Provide the [X, Y] coordinate of the cell's center where the given text is located.  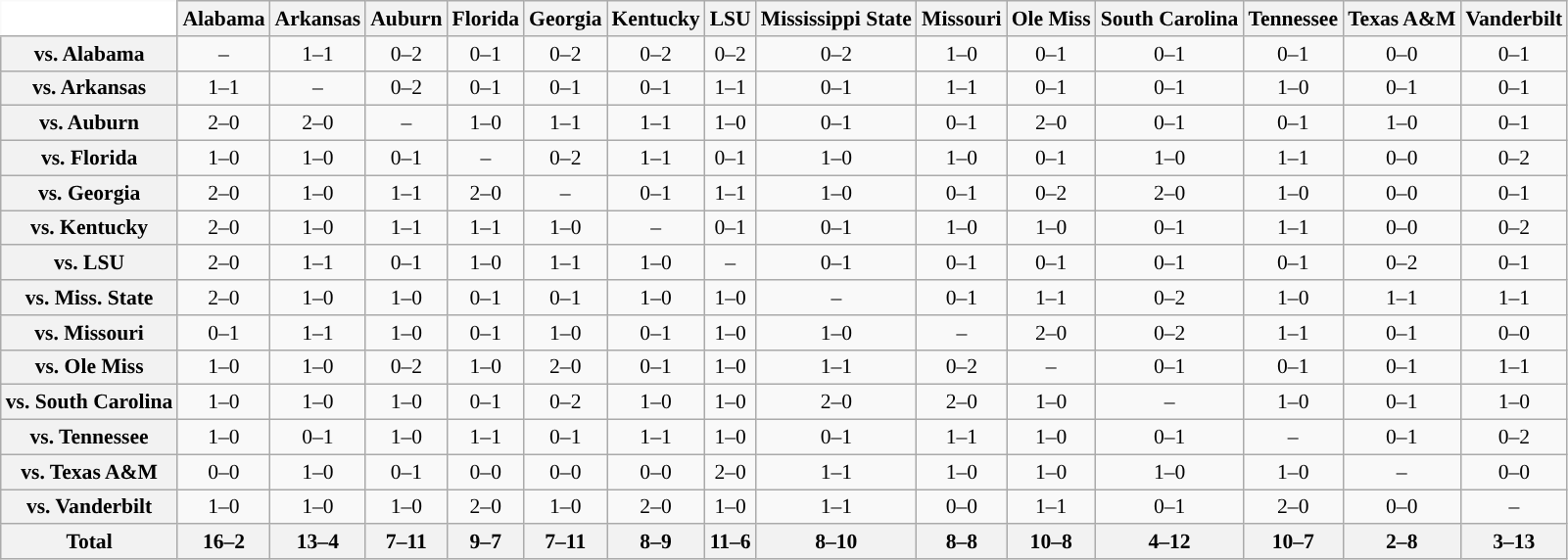
Kentucky [656, 19]
Georgia [565, 19]
4–12 [1169, 542]
Tennessee [1293, 19]
vs. Kentucky [90, 228]
vs. Alabama [90, 54]
Texas A&M [1402, 19]
vs. LSU [90, 263]
vs. Auburn [90, 123]
Missouri [962, 19]
3–13 [1514, 542]
11–6 [731, 542]
Arkansas [318, 19]
South Carolina [1169, 19]
8–10 [836, 542]
vs. Miss. State [90, 298]
Ole Miss [1052, 19]
vs. Arkansas [90, 88]
8–9 [656, 542]
vs. Missouri [90, 333]
Vanderbilt [1514, 19]
vs. Florida [90, 159]
8–8 [962, 542]
vs. Vanderbilt [90, 507]
2–8 [1402, 542]
16–2 [223, 542]
LSU [731, 19]
Auburn [405, 19]
vs. Ole Miss [90, 367]
Mississippi State [836, 19]
vs. Texas A&M [90, 472]
Florida [486, 19]
vs. Georgia [90, 193]
Total [90, 542]
Alabama [223, 19]
vs. Tennessee [90, 438]
vs. South Carolina [90, 402]
9–7 [486, 542]
10–7 [1293, 542]
13–4 [318, 542]
10–8 [1052, 542]
